Return the [x, y] coordinate for the center point of the cell that contains the specified text.  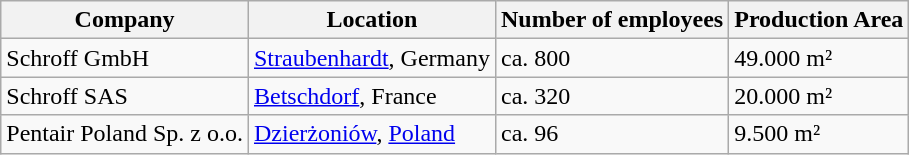
Schroff GmbH [125, 58]
20.000 m² [819, 96]
Schroff SAS [125, 96]
Pentair Poland Sp. z o.o. [125, 134]
ca. 96 [612, 134]
Betschdorf, France [372, 96]
Number of employees [612, 20]
Location [372, 20]
Dzierżoniów, Poland [372, 134]
ca. 320 [612, 96]
9.500 m² [819, 134]
Production Area [819, 20]
Straubenhardt, Germany [372, 58]
49.000 m² [819, 58]
ca. 800 [612, 58]
Company [125, 20]
